Capture the cell that displays the provided text and extract its (X, Y) central coordinate. 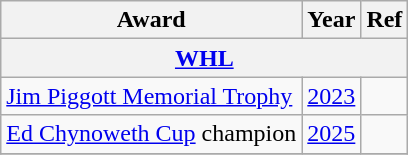
Ed Chynoweth Cup champion (152, 134)
Award (152, 20)
WHL (204, 58)
Jim Piggott Memorial Trophy (152, 96)
Ref (384, 20)
2025 (332, 134)
Year (332, 20)
2023 (332, 96)
